Extract the [X, Y] coordinate from the center of the cell holding the provided text.  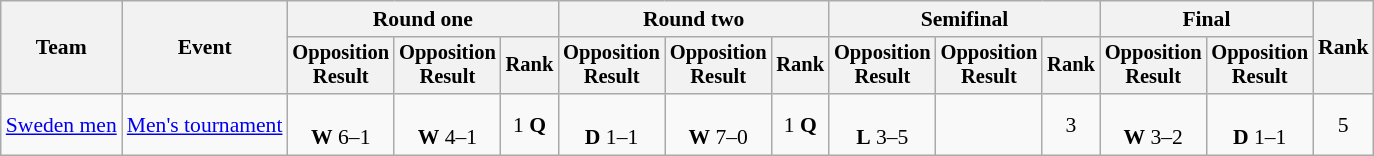
W 4–1 [448, 124]
3 [1071, 124]
Men's tournament [205, 124]
W 7–0 [718, 124]
Event [205, 48]
W 3–2 [1154, 124]
L 3–5 [882, 124]
Final [1206, 19]
5 [1344, 124]
Sweden men [62, 124]
Semifinal [964, 19]
W 6–1 [340, 124]
Round two [694, 19]
Team [62, 48]
Round one [422, 19]
